Determine the [x, y] coordinate at the center of the cell enclosing the given text.  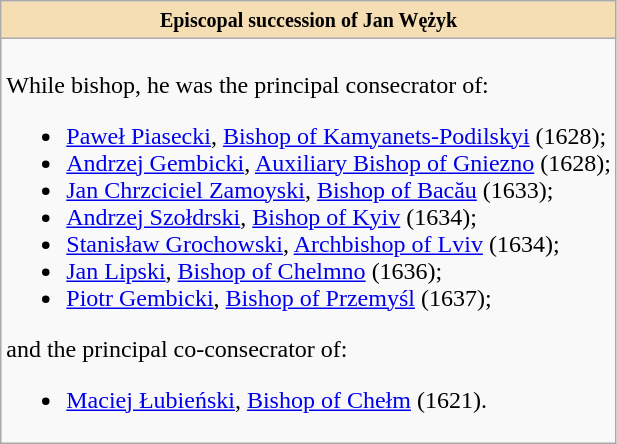
Episcopal succession of Jan Wężyk [309, 20]
